Identify which cell holds the provided text, then report its [X, Y] central coordinate. 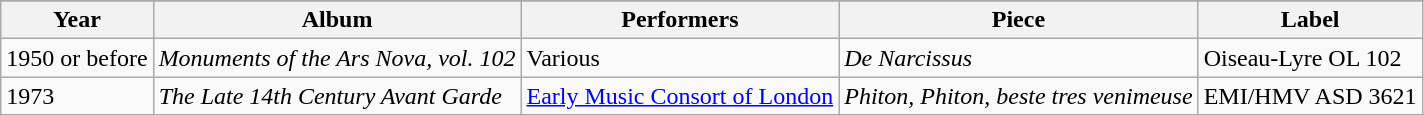
Piece [1018, 20]
1973 [77, 96]
Monuments of the Ars Nova, vol. 102 [337, 58]
Performers [680, 20]
The Late 14th Century Avant Garde [337, 96]
Year [77, 20]
Phiton, Phiton, beste tres venimeuse [1018, 96]
EMI/HMV ASD 3621 [1310, 96]
Early Music Consort of London [680, 96]
1950 or before [77, 58]
Various [680, 58]
Oiseau-Lyre OL 102 [1310, 58]
De Narcissus [1018, 58]
Album [337, 20]
Label [1310, 20]
